Extract the [X, Y] coordinate from the center of the cell holding the provided text.  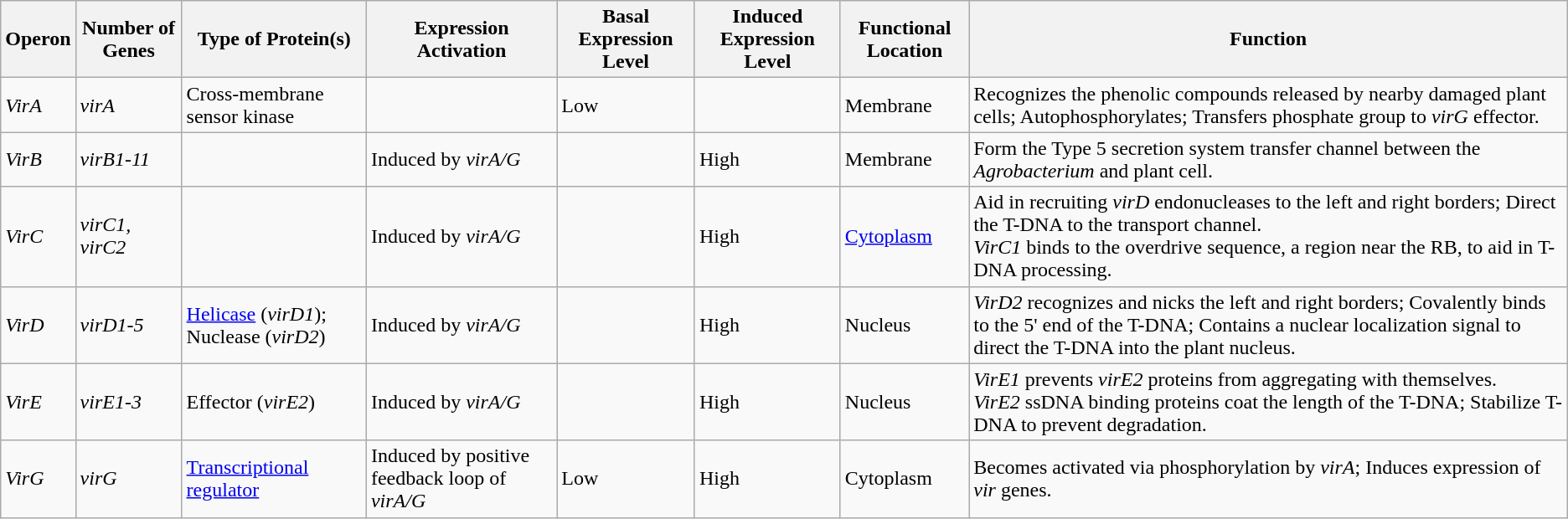
Recognizes the phenolic compounds released by nearby damaged plant cells; Autophosphorylates; Transfers phosphate group to virG effector. [1268, 105]
Basal Expression Level [627, 39]
VirC [39, 236]
Form the Type 5 secretion system transfer channel between the Agrobacterium and plant cell. [1268, 159]
Number of Genes [129, 39]
virC1, virC2 [129, 236]
virB1-11 [129, 159]
VirB [39, 159]
Helicase (virD1); Nuclease (virD2) [274, 325]
Operon [39, 39]
Functional Location [905, 39]
Type of Protein(s) [274, 39]
virG [129, 479]
VirG [39, 479]
Induced by positive feedback loop of virA/G [461, 479]
VirE [39, 402]
Transcriptional regulator [274, 479]
virE1-3 [129, 402]
VirA [39, 105]
Effector (virE2) [274, 402]
Induced Expression Level [767, 39]
Expression Activation [461, 39]
Cross-membrane sensor kinase [274, 105]
virA [129, 105]
VirD [39, 325]
Function [1268, 39]
Becomes activated via phosphorylation by virA; Induces expression of vir genes. [1268, 479]
virD1-5 [129, 325]
